Identify which cell holds the provided text, then report its [X, Y] central coordinate. 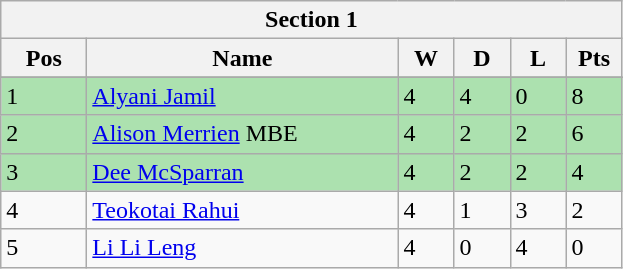
5 [44, 248]
Section 1 [312, 20]
Teokotai Rahui [242, 210]
L [538, 58]
Name [242, 58]
Dee McSparran [242, 172]
8 [594, 96]
Pos [44, 58]
Alison Merrien MBE [242, 134]
D [482, 58]
Alyani Jamil [242, 96]
Li Li Leng [242, 248]
Pts [594, 58]
W [426, 58]
6 [594, 134]
